Identify which cell holds the provided text, then report its (X, Y) central coordinate. 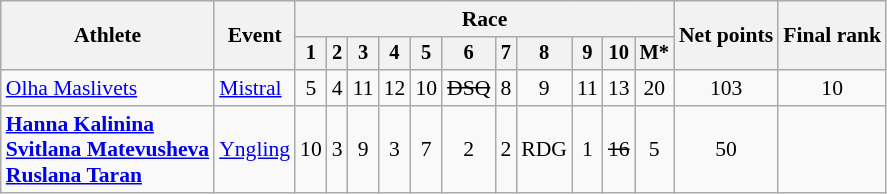
50 (726, 150)
13 (619, 88)
Athlete (108, 36)
Yngling (254, 150)
Race (484, 19)
RDG (544, 150)
Event (254, 36)
16 (619, 150)
20 (654, 88)
103 (726, 88)
Mistral (254, 88)
Final rank (832, 36)
12 (395, 88)
Olha Maslivets (108, 88)
Net points (726, 36)
M* (654, 54)
DSQ (468, 88)
Hanna KalininaSvitlana MatevushevaRuslana Taran (108, 150)
6 (468, 54)
